For the text-containing cell, return its midpoint in (X, Y) coordinate format. 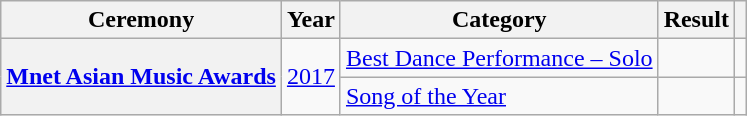
Year (310, 20)
Best Dance Performance – Solo (499, 58)
Ceremony (142, 20)
Category (499, 20)
Song of the Year (499, 96)
Mnet Asian Music Awards (142, 77)
Result (696, 20)
2017 (310, 77)
